Capture the cell that displays the provided text and extract its [X, Y] central coordinate. 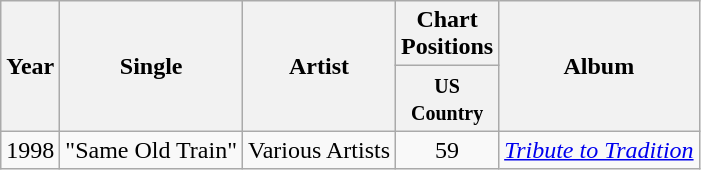
US Country [448, 98]
"Same Old Train" [152, 150]
Various Artists [318, 150]
Album [599, 66]
Tribute to Tradition [599, 150]
Single [152, 66]
1998 [30, 150]
Chart Positions [448, 34]
59 [448, 150]
Artist [318, 66]
Year [30, 66]
